Locate the cell with the specified text and output its (x, y) center coordinate. 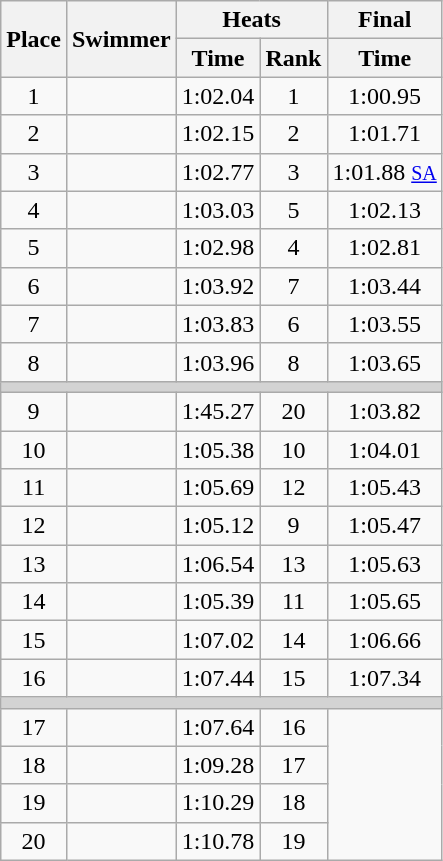
1:07.44 (218, 678)
1:02.98 (218, 248)
1:03.65 (384, 362)
1:00.95 (384, 96)
Final (384, 20)
1:09.28 (218, 765)
1:01.71 (384, 134)
Heats (252, 20)
1:06.66 (384, 640)
1:06.54 (218, 564)
1:07.02 (218, 640)
1:05.39 (218, 602)
1:05.38 (218, 449)
1:04.01 (384, 449)
Rank (294, 58)
1:03.83 (218, 324)
Place (34, 39)
1:10.78 (218, 841)
1:03.44 (384, 286)
1:03.55 (384, 324)
1:05.63 (384, 564)
1:01.88 SA (384, 172)
1:02.04 (218, 96)
1:03.03 (218, 210)
1:45.27 (218, 411)
1:05.69 (218, 488)
1:02.15 (218, 134)
1:02.77 (218, 172)
1:07.64 (218, 727)
1:02.81 (384, 248)
1:03.96 (218, 362)
1:10.29 (218, 803)
1:05.12 (218, 526)
1:05.65 (384, 602)
Swimmer (121, 39)
1:03.82 (384, 411)
1:05.43 (384, 488)
1:07.34 (384, 678)
1:03.92 (218, 286)
1:05.47 (384, 526)
1:02.13 (384, 210)
